Extract the [X, Y] coordinate from the center of the cell holding the provided text.  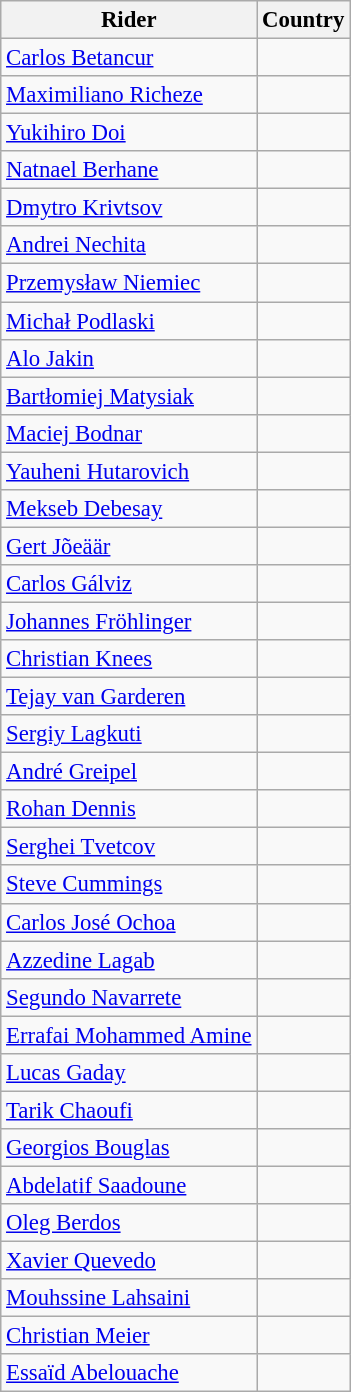
André Greipel [129, 772]
Yukihiro Doi [129, 133]
Mekseb Debesay [129, 509]
Alo Jakin [129, 358]
Christian Knees [129, 659]
Errafai Mohammed Amine [129, 1035]
Rider [129, 20]
Michał Podlaski [129, 321]
Country [304, 20]
Natnael Berhane [129, 170]
Steve Cummings [129, 885]
Lucas Gaday [129, 1073]
Mouhssine Lahsaini [129, 1298]
Azzedine Lagab [129, 960]
Tejay van Garderen [129, 697]
Abdelatif Saadoune [129, 1185]
Bartłomiej Matysiak [129, 396]
Tarik Chaoufi [129, 1110]
Carlos José Ochoa [129, 922]
Christian Meier [129, 1336]
Rohan Dennis [129, 809]
Yauheni Hutarovich [129, 471]
Johannes Fröhlinger [129, 621]
Serghei Tvetcov [129, 847]
Maciej Bodnar [129, 433]
Oleg Berdos [129, 1223]
Carlos Gálviz [129, 584]
Maximiliano Richeze [129, 95]
Gert Jõeäär [129, 546]
Dmytro Krivtsov [129, 208]
Przemysław Niemiec [129, 283]
Carlos Betancur [129, 58]
Segundo Navarrete [129, 997]
Georgios Bouglas [129, 1148]
Essaïd Abelouache [129, 1373]
Xavier Quevedo [129, 1261]
Sergiy Lagkuti [129, 734]
Andrei Nechita [129, 245]
